Identify which cell holds the provided text, then report its (X, Y) central coordinate. 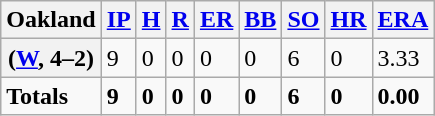
0.00 (403, 96)
Totals (51, 96)
(W, 4–2) (51, 58)
HR (348, 20)
BB (260, 20)
ER (216, 20)
SO (304, 20)
R (180, 20)
Oakland (51, 20)
ERA (403, 20)
3.33 (403, 58)
H (151, 20)
IP (118, 20)
